Search for the cell housing the specified text and yield its [x, y] center coordinate. 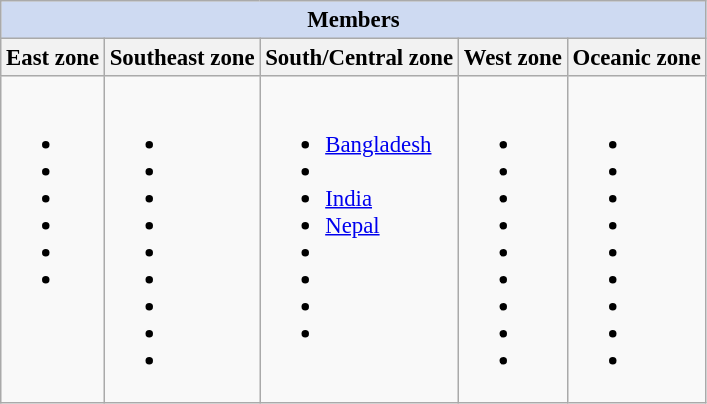
West zone [512, 58]
Members [354, 20]
Bangladesh India Nepal [360, 239]
Oceanic zone [636, 58]
East zone [53, 58]
South/Central zone [360, 58]
Southeast zone [182, 58]
